Search for the cell housing the specified text and yield its (x, y) center coordinate. 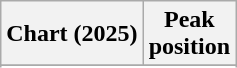
Peakposition (189, 34)
Chart (2025) (72, 34)
